Return [X, Y] of the center of cell containing provided text 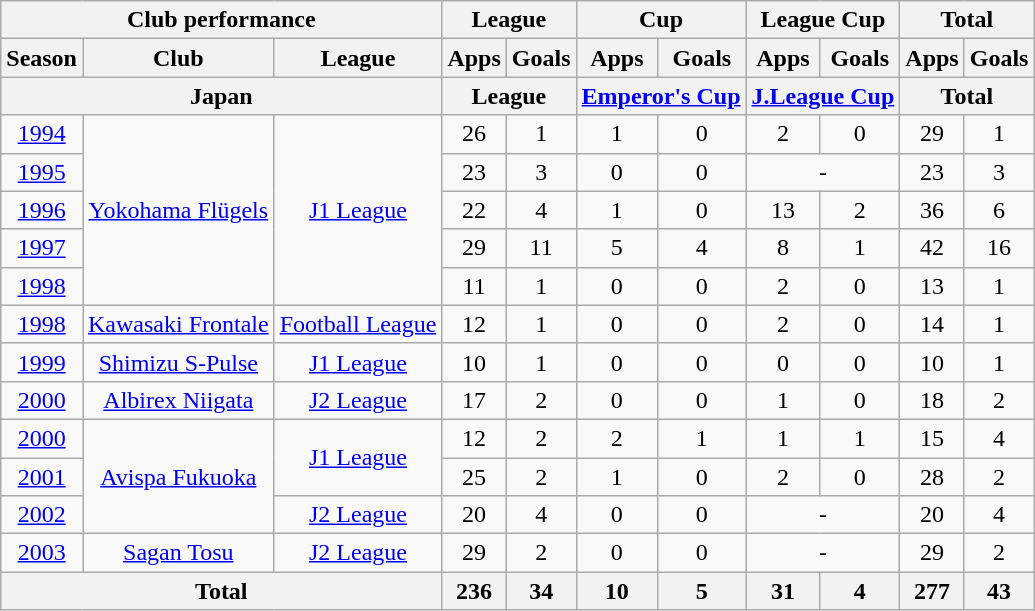
18 [932, 400]
2001 [42, 477]
League Cup [823, 20]
1997 [42, 248]
1995 [42, 172]
31 [783, 591]
236 [474, 591]
15 [932, 438]
17 [474, 400]
Club [178, 58]
2003 [42, 553]
28 [932, 477]
1996 [42, 210]
1994 [42, 134]
16 [999, 248]
Club performance [222, 20]
Japan [222, 96]
Yokohama Flügels [178, 210]
14 [932, 324]
J.League Cup [823, 96]
Avispa Fukuoka [178, 476]
36 [932, 210]
22 [474, 210]
2002 [42, 515]
Shimizu S-Pulse [178, 362]
Sagan Tosu [178, 553]
Season [42, 58]
Kawasaki Frontale [178, 324]
1999 [42, 362]
Albirex Niigata [178, 400]
43 [999, 591]
34 [541, 591]
Emperor's Cup [661, 96]
26 [474, 134]
Football League [358, 324]
6 [999, 210]
25 [474, 477]
277 [932, 591]
Cup [661, 20]
42 [932, 248]
8 [783, 248]
